From the cell containing the given text, extract its center point as [X, Y] coordinate. 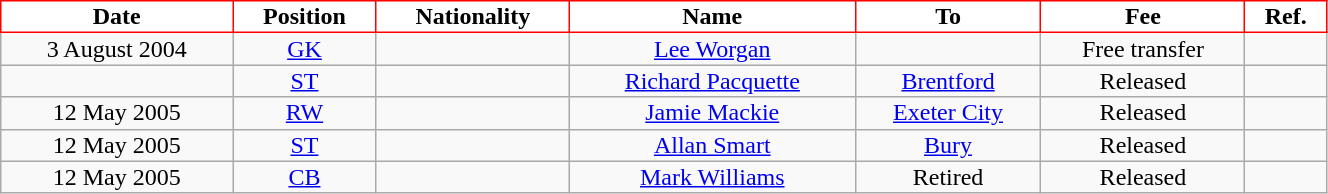
3 August 2004 [117, 49]
Richard Pacquette [712, 81]
Date [117, 17]
Nationality [472, 17]
Brentford [948, 81]
GK [305, 49]
CB [305, 177]
Bury [948, 145]
RW [305, 113]
Name [712, 17]
Ref. [1286, 17]
To [948, 17]
Lee Worgan [712, 49]
Fee [1143, 17]
Exeter City [948, 113]
Free transfer [1143, 49]
Retired [948, 177]
Mark Williams [712, 177]
Allan Smart [712, 145]
Position [305, 17]
Jamie Mackie [712, 113]
